Identify which cell holds the provided text, then report its (X, Y) central coordinate. 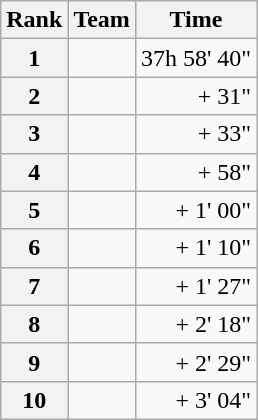
6 (34, 248)
1 (34, 58)
+ 58" (196, 172)
+ 33" (196, 134)
+ 1' 10" (196, 248)
Rank (34, 20)
2 (34, 96)
7 (34, 286)
+ 31" (196, 96)
9 (34, 362)
+ 1' 00" (196, 210)
Team (102, 20)
3 (34, 134)
+ 1' 27" (196, 286)
10 (34, 400)
8 (34, 324)
Time (196, 20)
4 (34, 172)
+ 2' 18" (196, 324)
5 (34, 210)
+ 3' 04" (196, 400)
+ 2' 29" (196, 362)
37h 58' 40" (196, 58)
